Return [X, Y] of the center of cell containing provided text 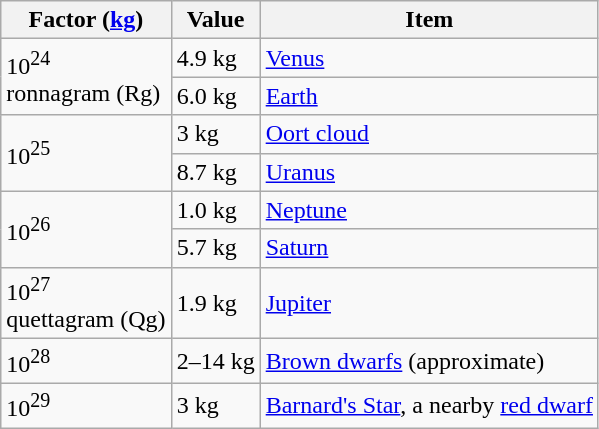
Earth [429, 96]
1.9 kg [216, 303]
2–14 kg [216, 362]
Jupiter [429, 303]
6.0 kg [216, 96]
Neptune [429, 210]
5.7 kg [216, 248]
Saturn [429, 248]
Brown dwarfs (approximate) [429, 362]
1027quettagram (Qg) [86, 303]
Value [216, 20]
1024ronnagram (Rg) [86, 77]
Oort cloud [429, 134]
Venus [429, 58]
8.7 kg [216, 172]
1.0 kg [216, 210]
4.9 kg [216, 58]
1026 [86, 229]
Item [429, 20]
Barnard's Star, a nearby red dwarf [429, 406]
1028 [86, 362]
Uranus [429, 172]
1025 [86, 153]
Factor (kg) [86, 20]
1029 [86, 406]
